Output the (X, Y) coordinate of the center of the cell containing the given text.  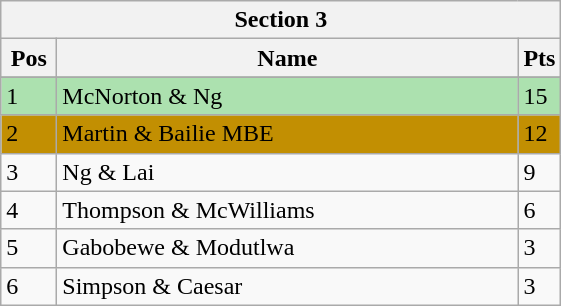
15 (540, 96)
12 (540, 134)
Thompson & McWilliams (288, 210)
2 (29, 134)
Pts (540, 58)
9 (540, 172)
Ng & Lai (288, 172)
1 (29, 96)
Pos (29, 58)
Name (288, 58)
Section 3 (281, 20)
4 (29, 210)
McNorton & Ng (288, 96)
Gabobewe & Modutlwa (288, 248)
Simpson & Caesar (288, 286)
5 (29, 248)
Martin & Bailie MBE (288, 134)
